Extract the (x, y) coordinate from the center of the cell holding the provided text.  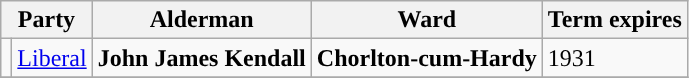
Ward (426, 20)
Liberal (52, 58)
Term expires (614, 20)
Party (46, 20)
1931 (614, 58)
Alderman (202, 20)
John James Kendall (202, 58)
Chorlton-cum-Hardy (426, 58)
